Detect which cell encompasses the target text, then output its [X, Y] center coordinate. 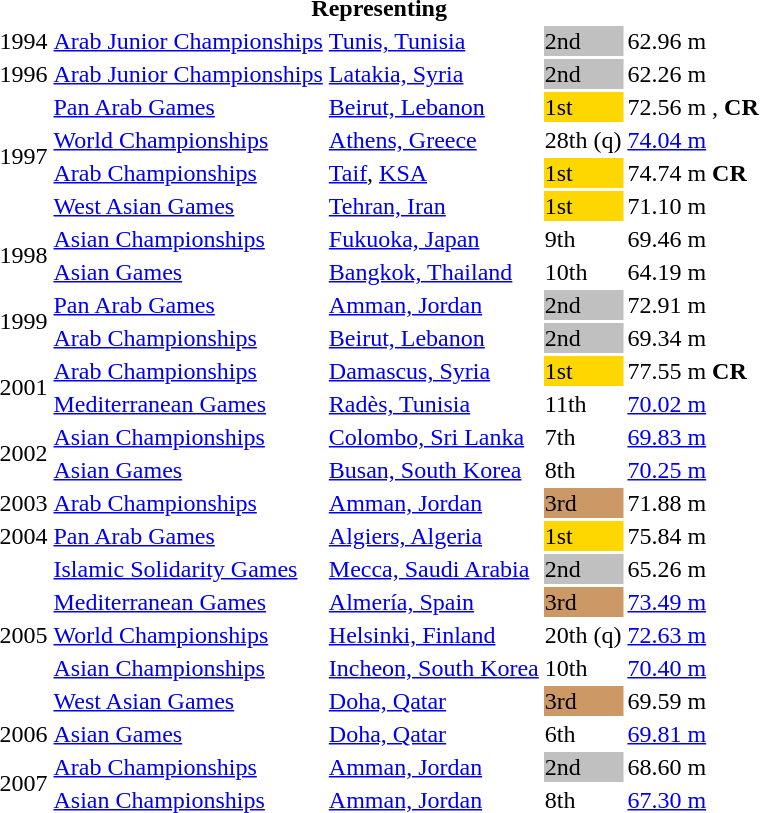
65.26 m [693, 569]
77.55 m CR [693, 371]
9th [583, 239]
71.10 m [693, 206]
8th [583, 470]
Helsinki, Finland [434, 635]
Damascus, Syria [434, 371]
Radès, Tunisia [434, 404]
72.56 m , CR [693, 107]
69.83 m [693, 437]
Taif, KSA [434, 173]
Incheon, South Korea [434, 668]
70.25 m [693, 470]
75.84 m [693, 536]
74.74 m CR [693, 173]
Busan, South Korea [434, 470]
6th [583, 734]
69.81 m [693, 734]
Tunis, Tunisia [434, 41]
11th [583, 404]
70.40 m [693, 668]
Tehran, Iran [434, 206]
69.34 m [693, 338]
Almería, Spain [434, 602]
73.49 m [693, 602]
20th (q) [583, 635]
69.46 m [693, 239]
Latakia, Syria [434, 74]
70.02 m [693, 404]
Colombo, Sri Lanka [434, 437]
62.96 m [693, 41]
Athens, Greece [434, 140]
Algiers, Algeria [434, 536]
Fukuoka, Japan [434, 239]
74.04 m [693, 140]
62.26 m [693, 74]
69.59 m [693, 701]
64.19 m [693, 272]
72.91 m [693, 305]
Islamic Solidarity Games [188, 569]
72.63 m [693, 635]
28th (q) [583, 140]
71.88 m [693, 503]
68.60 m [693, 767]
Bangkok, Thailand [434, 272]
Mecca, Saudi Arabia [434, 569]
7th [583, 437]
